From the cell containing the given text, extract its center point as [X, Y] coordinate. 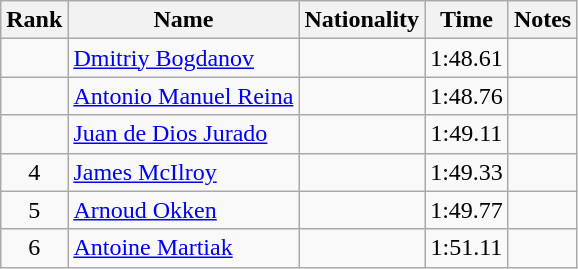
1:49.33 [467, 172]
Time [467, 20]
Rank [34, 20]
1:48.61 [467, 58]
Juan de Dios Jurado [184, 134]
1:49.77 [467, 210]
James McIlroy [184, 172]
Notes [542, 20]
6 [34, 248]
1:49.11 [467, 134]
4 [34, 172]
Antonio Manuel Reina [184, 96]
Name [184, 20]
Nationality [362, 20]
5 [34, 210]
Antoine Martiak [184, 248]
1:51.11 [467, 248]
Arnoud Okken [184, 210]
Dmitriy Bogdanov [184, 58]
1:48.76 [467, 96]
